From the cell containing the given text, extract its center point as (x, y) coordinate. 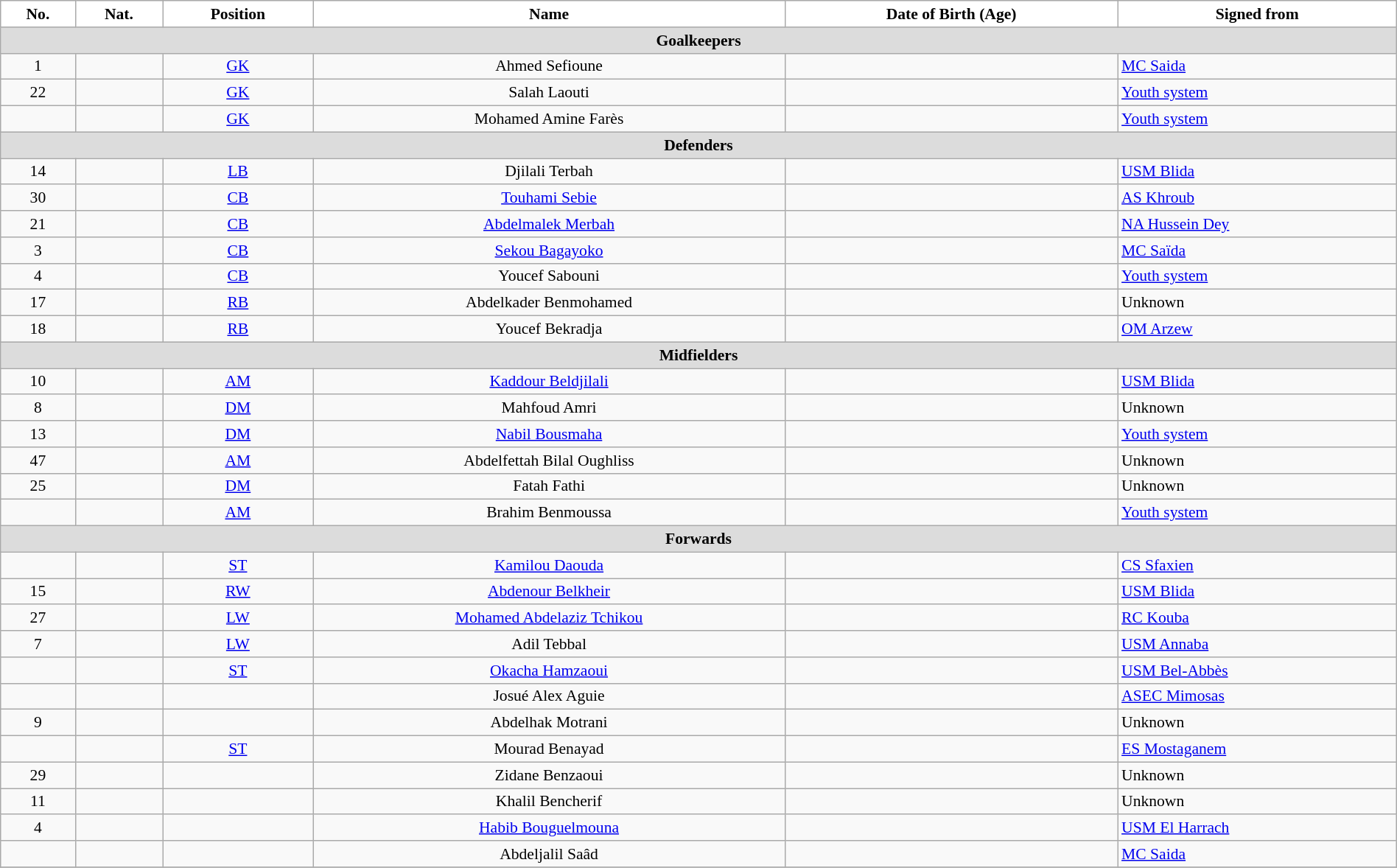
USM Bel-Abbès (1257, 671)
Defenders (698, 145)
Kaddour Beldjilali (549, 382)
14 (38, 172)
Mohamed Amine Farès (549, 119)
NA Hussein Dey (1257, 224)
Fatah Fathi (549, 486)
Forwards (698, 539)
CS Sfaxien (1257, 565)
Ahmed Sefioune (549, 66)
Mourad Benayad (549, 749)
1 (38, 66)
Sekou Bagayoko (549, 251)
Touhami Sebie (549, 198)
MC Saïda (1257, 251)
Position (238, 14)
13 (38, 434)
29 (38, 775)
USM El Harrach (1257, 828)
8 (38, 408)
RW (238, 592)
Mohamed Abdelaziz Tchikou (549, 618)
Midfielders (698, 355)
Abdelhak Motrani (549, 723)
21 (38, 224)
Brahim Benmoussa (549, 513)
25 (38, 486)
No. (38, 14)
Abdelmalek Merbah (549, 224)
ES Mostaganem (1257, 749)
LB (238, 172)
Zidane Benzaoui (549, 775)
Abdenour Belkheir (549, 592)
Khalil Bencherif (549, 802)
7 (38, 644)
30 (38, 198)
17 (38, 303)
22 (38, 93)
15 (38, 592)
Abdeljalil Saâd (549, 854)
RC Kouba (1257, 618)
Nabil Bousmaha (549, 434)
ASEC Mimosas (1257, 696)
11 (38, 802)
Abdelfettah Bilal Oughliss (549, 461)
Okacha Hamzaoui (549, 671)
47 (38, 461)
Josué Alex Aguie (549, 696)
10 (38, 382)
Salah Laouti (549, 93)
USM Annaba (1257, 644)
Mahfoud Amri (549, 408)
Djilali Terbah (549, 172)
Abdelkader Benmohamed (549, 303)
Adil Tebbal (549, 644)
Signed from (1257, 14)
Youcef Bekradja (549, 329)
AS Khroub (1257, 198)
Kamilou Daouda (549, 565)
3 (38, 251)
18 (38, 329)
OM Arzew (1257, 329)
Name (549, 14)
Goalkeepers (698, 41)
Date of Birth (Age) (951, 14)
27 (38, 618)
Youcef Sabouni (549, 276)
Habib Bouguelmouna (549, 828)
Nat. (119, 14)
9 (38, 723)
